Determine the [x, y] coordinate at the center of the cell enclosing the given text.  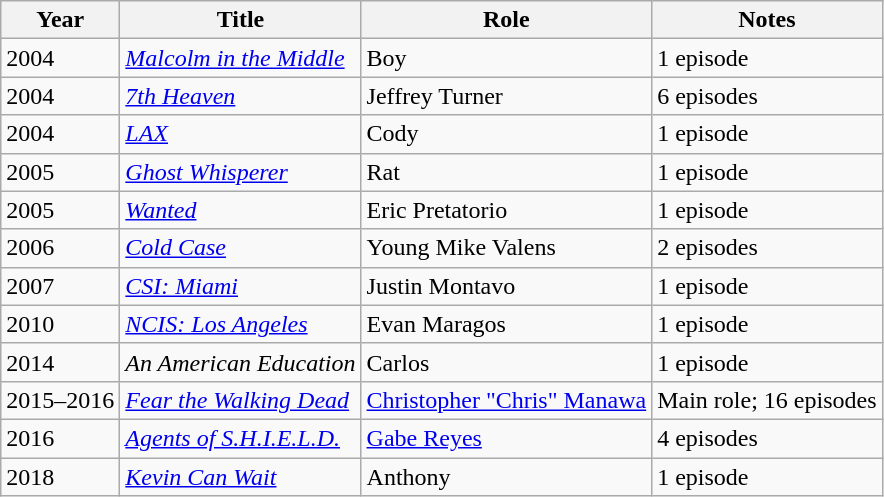
LAX [240, 134]
Justin Montavo [506, 286]
Kevin Can Wait [240, 477]
2010 [60, 324]
6 episodes [767, 96]
Eric Pretatorio [506, 210]
Wanted [240, 210]
NCIS: Los Angeles [240, 324]
Evan Maragos [506, 324]
2018 [60, 477]
Malcolm in the Middle [240, 58]
2007 [60, 286]
2 episodes [767, 248]
2006 [60, 248]
Gabe Reyes [506, 438]
2014 [60, 362]
Cody [506, 134]
2016 [60, 438]
Title [240, 20]
Agents of S.H.I.E.L.D. [240, 438]
Role [506, 20]
2015–2016 [60, 400]
Christopher "Chris" Manawa [506, 400]
An American Education [240, 362]
Jeffrey Turner [506, 96]
Boy [506, 58]
Fear the Walking Dead [240, 400]
Ghost Whisperer [240, 172]
Notes [767, 20]
CSI: Miami [240, 286]
Carlos [506, 362]
Anthony [506, 477]
7th Heaven [240, 96]
Main role; 16 episodes [767, 400]
Young Mike Valens [506, 248]
Year [60, 20]
Cold Case [240, 248]
4 episodes [767, 438]
Rat [506, 172]
